Extract the (X, Y) coordinate from the center of the cell holding the provided text.  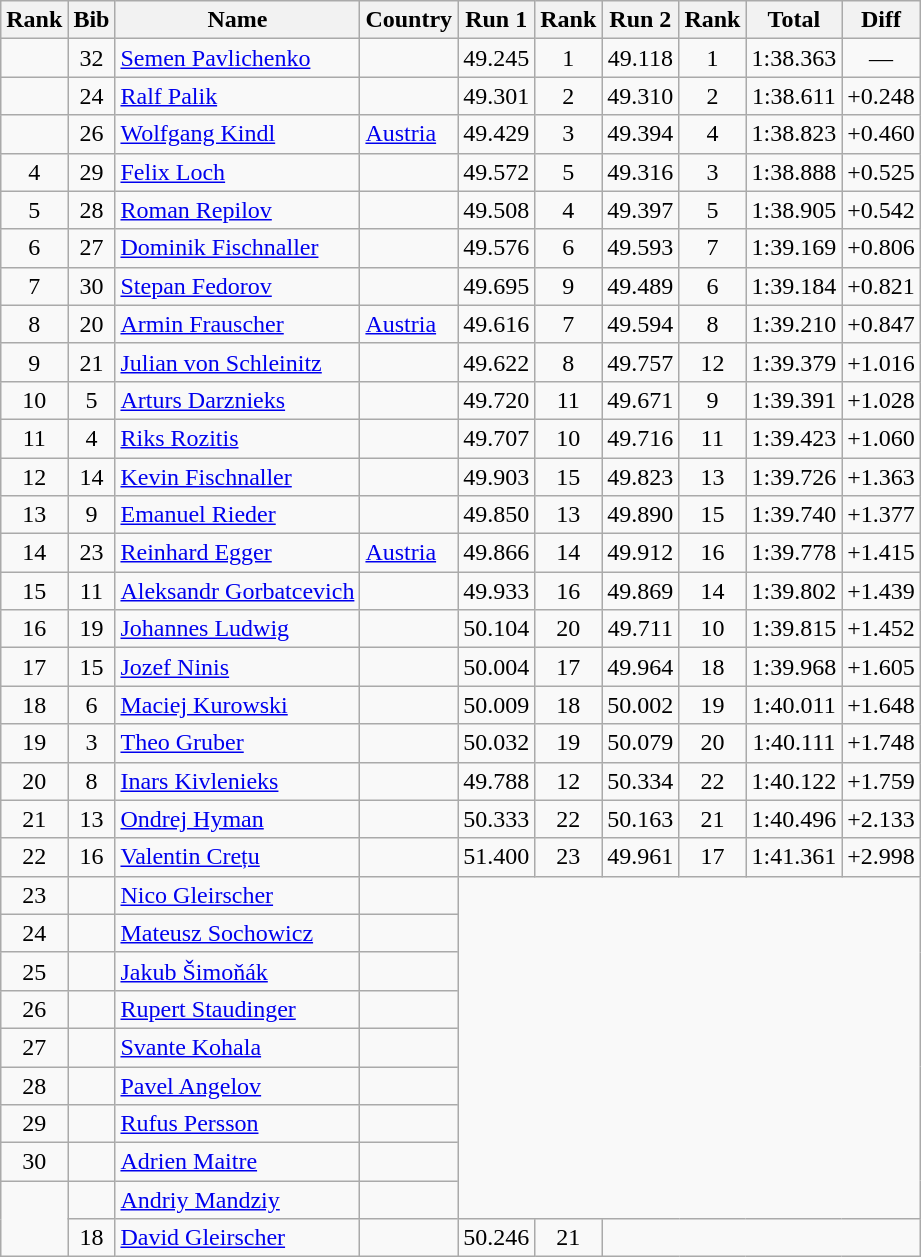
50.004 (496, 667)
49.310 (640, 96)
1:39.740 (794, 515)
Julian von Schleinitz (238, 362)
Semen Pavlichenko (238, 58)
+0.248 (882, 96)
+1.377 (882, 515)
+0.821 (882, 286)
49.890 (640, 515)
49.850 (496, 515)
David Gleirscher (238, 1238)
+1.415 (882, 553)
1:39.802 (794, 591)
49.429 (496, 134)
1:39.391 (794, 400)
49.593 (640, 248)
Andriy Mandziy (238, 1200)
Total (794, 20)
49.757 (640, 362)
+1.452 (882, 629)
+1.016 (882, 362)
1:39.968 (794, 667)
Adrien Maitre (238, 1162)
Diff (882, 20)
Run 2 (640, 20)
1:39.778 (794, 553)
Svante Kohala (238, 1047)
+0.847 (882, 324)
Name (238, 20)
+2.133 (882, 819)
49.245 (496, 58)
+1.060 (882, 438)
Felix Loch (238, 172)
49.695 (496, 286)
Ralf Palik (238, 96)
+0.460 (882, 134)
49.903 (496, 477)
49.912 (640, 553)
Maciej Kurowski (238, 705)
Armin Frauscher (238, 324)
1:38.611 (794, 96)
51.400 (496, 857)
Nico Gleirscher (238, 895)
49.576 (496, 248)
50.333 (496, 819)
49.572 (496, 172)
1:39.423 (794, 438)
49.508 (496, 210)
49.394 (640, 134)
Arturs Darznieks (238, 400)
+1.028 (882, 400)
49.489 (640, 286)
49.961 (640, 857)
49.716 (640, 438)
+0.525 (882, 172)
+1.605 (882, 667)
Bib (92, 20)
Johannes Ludwig (238, 629)
1:38.823 (794, 134)
+1.648 (882, 705)
Reinhard Egger (238, 553)
Rufus Persson (238, 1124)
49.616 (496, 324)
1:39.379 (794, 362)
+0.806 (882, 248)
49.622 (496, 362)
+1.363 (882, 477)
Jakub Šimoňák (238, 971)
1:40.496 (794, 819)
49.866 (496, 553)
50.104 (496, 629)
Dominik Fischnaller (238, 248)
1:38.888 (794, 172)
50.163 (640, 819)
1:38.363 (794, 58)
Roman Repilov (238, 210)
Stepan Fedorov (238, 286)
+1.759 (882, 781)
+1.439 (882, 591)
49.301 (496, 96)
Inars Kivlenieks (238, 781)
49.823 (640, 477)
50.009 (496, 705)
50.079 (640, 743)
Ondrej Hyman (238, 819)
1:39.726 (794, 477)
1:40.122 (794, 781)
49.397 (640, 210)
Pavel Angelov (238, 1085)
49.720 (496, 400)
50.002 (640, 705)
49.707 (496, 438)
49.933 (496, 591)
49.788 (496, 781)
49.671 (640, 400)
49.316 (640, 172)
Aleksandr Gorbatcevich (238, 591)
49.594 (640, 324)
50.334 (640, 781)
49.711 (640, 629)
49.869 (640, 591)
1:40.111 (794, 743)
1:39.210 (794, 324)
1:38.905 (794, 210)
1:40.011 (794, 705)
+2.998 (882, 857)
Run 1 (496, 20)
+1.748 (882, 743)
1:39.169 (794, 248)
Rupert Staudinger (238, 1009)
1:39.815 (794, 629)
Theo Gruber (238, 743)
1:39.184 (794, 286)
— (882, 58)
Riks Rozitis (238, 438)
1:41.361 (794, 857)
Country (409, 20)
Jozef Ninis (238, 667)
25 (34, 971)
Wolfgang Kindl (238, 134)
Kevin Fischnaller (238, 477)
49.964 (640, 667)
50.246 (496, 1238)
32 (92, 58)
Emanuel Rieder (238, 515)
Valentin Crețu (238, 857)
49.118 (640, 58)
50.032 (496, 743)
+0.542 (882, 210)
Mateusz Sochowicz (238, 933)
